Scan for the cell matching the given text and deliver its (x, y) coordinate at center. 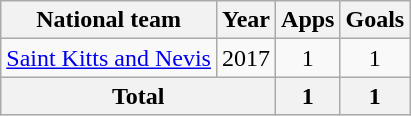
Year (246, 20)
2017 (246, 58)
Saint Kitts and Nevis (109, 58)
National team (109, 20)
Goals (375, 20)
Apps (308, 20)
Total (138, 96)
